Extract the (x, y) coordinate from the center of the cell holding the provided text.  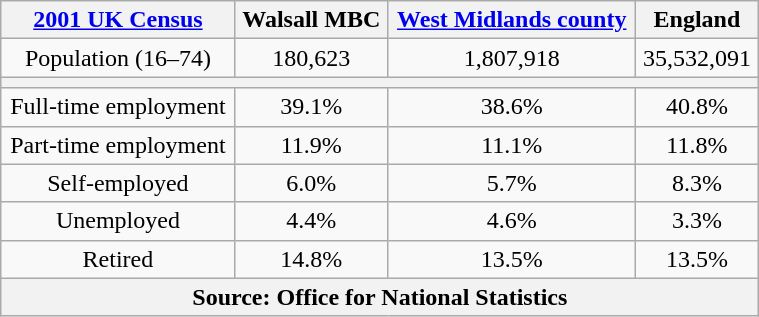
11.1% (512, 145)
6.0% (311, 183)
4.4% (311, 221)
Retired (118, 259)
8.3% (698, 183)
14.8% (311, 259)
Part-time employment (118, 145)
40.8% (698, 107)
38.6% (512, 107)
11.9% (311, 145)
England (698, 20)
Population (16–74) (118, 58)
5.7% (512, 183)
180,623 (311, 58)
35,532,091 (698, 58)
11.8% (698, 145)
4.6% (512, 221)
39.1% (311, 107)
Source: Office for National Statistics (380, 297)
Walsall MBC (311, 20)
1,807,918 (512, 58)
West Midlands county (512, 20)
Self-employed (118, 183)
2001 UK Census (118, 20)
3.3% (698, 221)
Full-time employment (118, 107)
Unemployed (118, 221)
